From the cell containing the given text, extract its center point as [X, Y] coordinate. 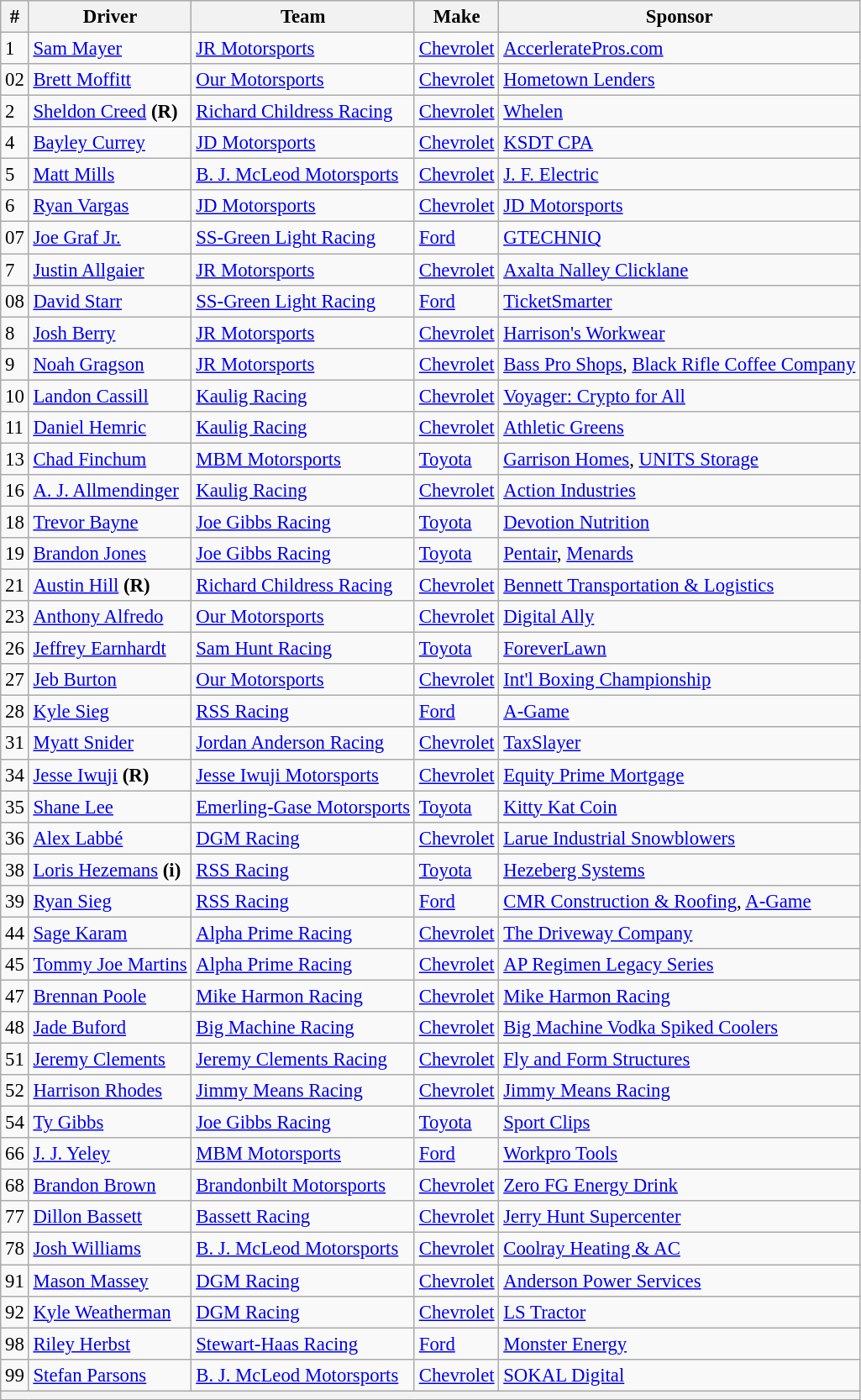
Monster Energy [680, 1344]
45 [15, 965]
51 [15, 1060]
Riley Herbst [110, 1344]
44 [15, 933]
The Driveway Company [680, 933]
Kyle Weatherman [110, 1312]
SOKAL Digital [680, 1375]
Jeremy Clements Racing [303, 1060]
Trevor Bayne [110, 522]
Hometown Lenders [680, 80]
Ryan Sieg [110, 902]
16 [15, 491]
39 [15, 902]
54 [15, 1123]
Josh Berry [110, 333]
Harrison Rhodes [110, 1091]
Chad Finchum [110, 459]
Jesse Iwuji (R) [110, 775]
A-Game [680, 712]
Driver [110, 17]
27 [15, 680]
TaxSlayer [680, 744]
Loris Hezemans (i) [110, 870]
26 [15, 649]
AccerleratePros.com [680, 49]
Make [456, 17]
Shane Lee [110, 807]
21 [15, 586]
Anthony Alfredo [110, 617]
Hezeberg Systems [680, 870]
18 [15, 522]
5 [15, 175]
Jerry Hunt Supercenter [680, 1218]
Int'l Boxing Championship [680, 680]
Garrison Homes, UNITS Storage [680, 459]
Sport Clips [680, 1123]
Axalta Nalley Clicklane [680, 270]
Fly and Form Structures [680, 1060]
Larue Industrial Snowblowers [680, 838]
13 [15, 459]
Voyager: Crypto for All [680, 396]
Brandon Jones [110, 554]
07 [15, 238]
Sponsor [680, 17]
Stewart-Haas Racing [303, 1344]
19 [15, 554]
11 [15, 428]
77 [15, 1218]
Kitty Kat Coin [680, 807]
91 [15, 1281]
Landon Cassill [110, 396]
Bassett Racing [303, 1218]
2 [15, 112]
Harrison's Workwear [680, 333]
Big Machine Vodka Spiked Coolers [680, 1028]
TicketSmarter [680, 301]
Ty Gibbs [110, 1123]
28 [15, 712]
7 [15, 270]
A. J. Allmendinger [110, 491]
Mason Massey [110, 1281]
92 [15, 1312]
Stefan Parsons [110, 1375]
31 [15, 744]
Brennan Poole [110, 996]
Alex Labbé [110, 838]
4 [15, 143]
Jesse Iwuji Motorsports [303, 775]
Bass Pro Shops, Black Rifle Coffee Company [680, 364]
Sage Karam [110, 933]
# [15, 17]
Coolray Heating & AC [680, 1249]
Whelen [680, 112]
66 [15, 1154]
Matt Mills [110, 175]
AP Regimen Legacy Series [680, 965]
Justin Allgaier [110, 270]
Jade Buford [110, 1028]
38 [15, 870]
GTECHNIQ [680, 238]
David Starr [110, 301]
Austin Hill (R) [110, 586]
Brandon Brown [110, 1186]
Sam Mayer [110, 49]
6 [15, 206]
Action Industries [680, 491]
Daniel Hemric [110, 428]
Noah Gragson [110, 364]
Kyle Sieg [110, 712]
Joe Graf Jr. [110, 238]
35 [15, 807]
KSDT CPA [680, 143]
Emerling-Gase Motorsports [303, 807]
9 [15, 364]
J. F. Electric [680, 175]
Devotion Nutrition [680, 522]
Digital Ally [680, 617]
Josh Williams [110, 1249]
Athletic Greens [680, 428]
Bayley Currey [110, 143]
Big Machine Racing [303, 1028]
Sam Hunt Racing [303, 649]
Brett Moffitt [110, 80]
Tommy Joe Martins [110, 965]
Zero FG Energy Drink [680, 1186]
99 [15, 1375]
02 [15, 80]
34 [15, 775]
52 [15, 1091]
68 [15, 1186]
CMR Construction & Roofing, A-Game [680, 902]
LS Tractor [680, 1312]
98 [15, 1344]
10 [15, 396]
Jordan Anderson Racing [303, 744]
78 [15, 1249]
ForeverLawn [680, 649]
Brandonbilt Motorsports [303, 1186]
47 [15, 996]
36 [15, 838]
1 [15, 49]
Workpro Tools [680, 1154]
Anderson Power Services [680, 1281]
Myatt Snider [110, 744]
Jeffrey Earnhardt [110, 649]
J. J. Yeley [110, 1154]
Pentair, Menards [680, 554]
Jeb Burton [110, 680]
Equity Prime Mortgage [680, 775]
Team [303, 17]
23 [15, 617]
Dillon Bassett [110, 1218]
48 [15, 1028]
Ryan Vargas [110, 206]
8 [15, 333]
08 [15, 301]
Bennett Transportation & Logistics [680, 586]
Sheldon Creed (R) [110, 112]
Jeremy Clements [110, 1060]
